Return [X, Y] of the center of cell containing provided text 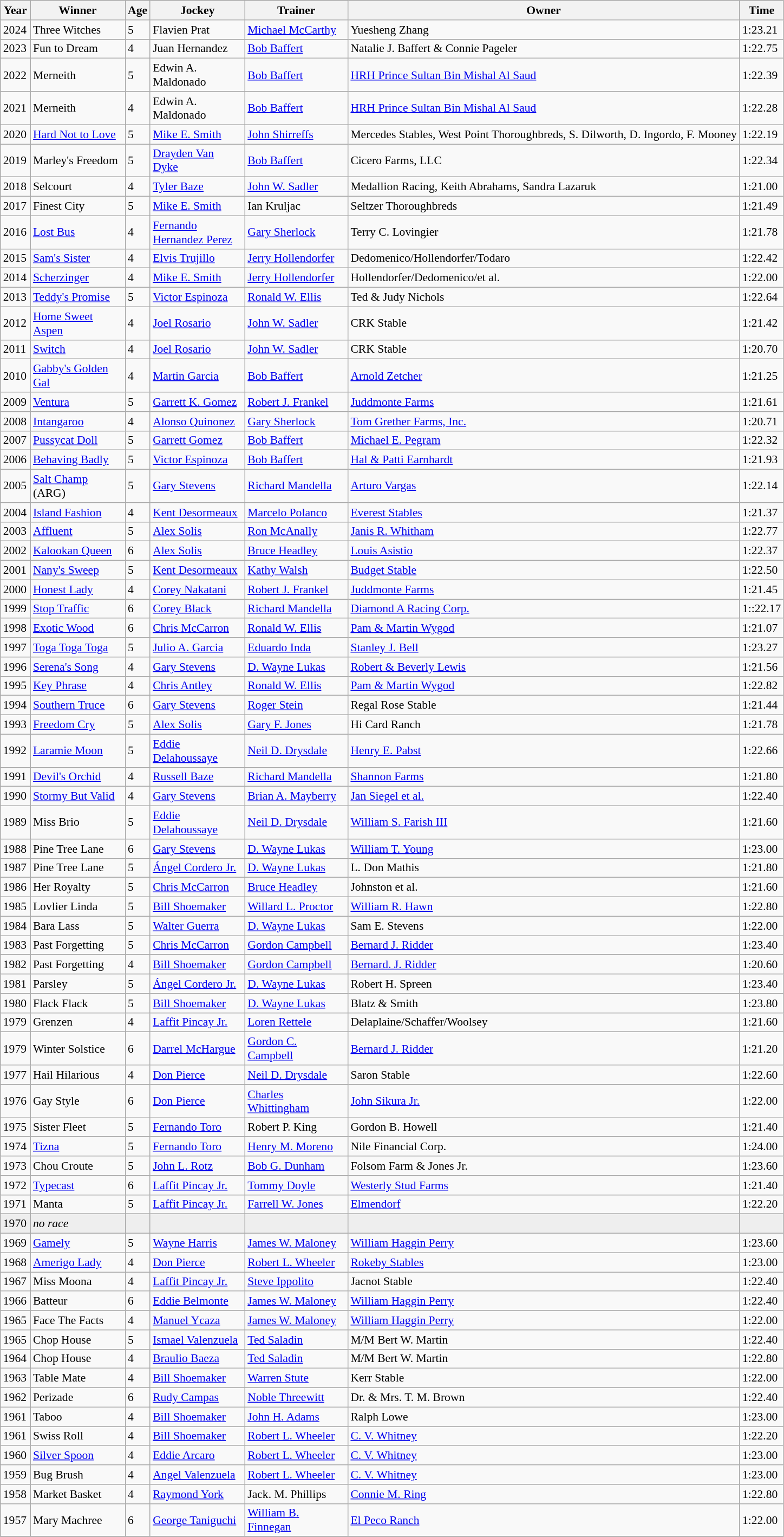
Mary Machree [78, 1520]
2013 [15, 297]
2019 [15, 160]
1988 [15, 849]
Alonso Quinonez [197, 421]
Serena's Song [78, 667]
Hail Hilarious [78, 1075]
1:22.39 [761, 75]
1964 [15, 1359]
Affluent [78, 531]
Time [761, 10]
Flavien Prat [197, 30]
Arturo Vargas [544, 487]
Fernando Hernandez Perez [197, 232]
Dedomenico/Hollendorfer/Todaro [544, 258]
1980 [15, 1003]
William R. Hawn [544, 907]
Tyler Baze [197, 187]
Eduardo Inda [296, 647]
Jack. M. Phillips [296, 1494]
Typecast [78, 1185]
1999 [15, 609]
Her Royalty [78, 887]
Garrett Gomez [197, 440]
2003 [15, 531]
Seltzer Thoroughbreds [544, 206]
Bara Lass [78, 926]
Manta [78, 1204]
1:21.25 [761, 376]
William S. Farish III [544, 822]
Year [15, 10]
1:21.37 [761, 513]
1996 [15, 667]
Ted & Judy Nichols [544, 297]
Roger Stein [296, 705]
Cicero Farms, LLC [544, 160]
Devil's Orchid [78, 777]
1970 [15, 1224]
1993 [15, 725]
Saron Stable [544, 1075]
2016 [15, 232]
Elmendorf [544, 1204]
1:22.77 [761, 531]
Swiss Roll [78, 1436]
Island Fashion [78, 513]
Drayden Van Dyke [197, 160]
Bernard. J. Ridder [544, 965]
1972 [15, 1185]
Behaving Badly [78, 460]
Robert H. Spreen [544, 984]
Owner [544, 10]
Stanley J. Bell [544, 647]
Exotic Wood [78, 628]
1977 [15, 1075]
Kerr Stable [544, 1378]
Farrell W. Jones [296, 1204]
Robert P. King [296, 1127]
2000 [15, 589]
Hi Card Ranch [544, 725]
1:21.61 [761, 402]
Winner [78, 10]
1:22.19 [761, 134]
Lost Bus [78, 232]
1:22.14 [761, 487]
Scherzinger [78, 278]
Eddie Belmonte [197, 1301]
1:24.00 [761, 1147]
Diamond A Racing Corp. [544, 609]
Switch [78, 349]
2007 [15, 440]
Arnold Zetcher [544, 376]
1969 [15, 1243]
1985 [15, 907]
Winter Solstice [78, 1049]
Gabby's Golden Gal [78, 376]
1976 [15, 1101]
Selcourt [78, 187]
Nile Financial Corp. [544, 1147]
Chris Antley [197, 686]
Braulio Baeza [197, 1359]
2008 [15, 421]
Sister Fleet [78, 1127]
1:21.45 [761, 589]
no race [78, 1224]
1975 [15, 1127]
2023 [15, 49]
1:21.56 [761, 667]
Terry C. Lovingier [544, 232]
Henry E. Pabst [544, 751]
1984 [15, 926]
1:21.20 [761, 1049]
Russell Baze [197, 777]
2001 [15, 570]
1989 [15, 822]
Budget Stable [544, 570]
Lovlier Linda [78, 907]
Steve Ippolito [296, 1282]
Southern Truce [78, 705]
2011 [15, 349]
Gamely [78, 1243]
Miss Brio [78, 822]
Ralph Lowe [544, 1417]
John Sikura Jr. [544, 1101]
2018 [15, 187]
Johnston et al. [544, 887]
William T. Young [544, 849]
Jan Siegel et al. [544, 796]
Grenzen [78, 1022]
1:22.32 [761, 440]
Marley's Freedom [78, 160]
Julio A. Garcia [197, 647]
Chou Croute [78, 1166]
Gordon B. Howell [544, 1127]
Gary F. Jones [296, 725]
Natalie J. Baffert & Connie Pageler [544, 49]
Warren Stute [296, 1378]
Bug Brush [78, 1475]
Three Witches [78, 30]
Sam's Sister [78, 258]
Hard Not to Love [78, 134]
Henry M. Moreno [296, 1147]
Noble Threewitt [296, 1398]
Yuesheng Zhang [544, 30]
2022 [15, 75]
1990 [15, 796]
1:22.37 [761, 551]
1971 [15, 1204]
Tommy Doyle [296, 1185]
Michael E. Pegram [544, 440]
Jacnot Stable [544, 1282]
Stormy But Valid [78, 796]
Eddie Arcaro [197, 1456]
1973 [15, 1166]
Manuel Ycaza [197, 1320]
Honest Lady [78, 589]
Brian A. Mayberry [296, 796]
1994 [15, 705]
1986 [15, 887]
Raymond York [197, 1494]
2002 [15, 551]
Fun to Dream [78, 49]
Miss Moona [78, 1282]
Perizade [78, 1398]
1:22.60 [761, 1075]
Toga Toga Toga [78, 647]
1:21.49 [761, 206]
1983 [15, 945]
Trainer [296, 10]
1:22.42 [761, 258]
2005 [15, 487]
1960 [15, 1456]
Juan Hernandez [197, 49]
Laramie Moon [78, 751]
George Taniguchi [197, 1520]
Wayne Harris [197, 1243]
Garrett K. Gomez [197, 402]
Mercedes Stables, West Point Thoroughbreds, S. Dilworth, D. Ingordo, F. Mooney [544, 134]
Bob G. Dunham [296, 1166]
Salt Champ (ARG) [78, 487]
1974 [15, 1147]
2010 [15, 376]
1:22.28 [761, 108]
1967 [15, 1282]
Darrel McHargue [197, 1049]
1959 [15, 1475]
Michael McCarthy [296, 30]
Elvis Trujillo [197, 258]
Tom Grether Farms, Inc. [544, 421]
Stop Traffic [78, 609]
Freedom Cry [78, 725]
Angel Valenzuela [197, 1475]
1966 [15, 1301]
2012 [15, 323]
Table Mate [78, 1378]
1:22.82 [761, 686]
Loren Rettele [296, 1022]
1:20.71 [761, 421]
1:23.80 [761, 1003]
1:22.66 [761, 751]
1:21.93 [761, 460]
Kalookan Queen [78, 551]
Silver Spoon [78, 1456]
Ismael Valenzuela [197, 1340]
Medallion Racing, Keith Abrahams, Sandra Lazaruk [544, 187]
Rudy Campas [197, 1398]
2009 [15, 402]
1:20.60 [761, 965]
1987 [15, 868]
1958 [15, 1494]
Sam E. Stevens [544, 926]
Regal Rose Stable [544, 705]
William B. Finnegan [296, 1520]
1:22.64 [761, 297]
Delaplaine/Schaffer/Woolsey [544, 1022]
Key Phrase [78, 686]
1:21.44 [761, 705]
Nany's Sweep [78, 570]
1:22.75 [761, 49]
2021 [15, 108]
1:21.07 [761, 628]
Gay Style [78, 1101]
Amerigo Lady [78, 1262]
2017 [15, 206]
L. Don Mathis [544, 868]
Willard L. Proctor [296, 907]
Taboo [78, 1417]
1:20.70 [761, 349]
Flack Flack [78, 1003]
Jockey [197, 10]
1982 [15, 965]
John Shirreffs [296, 134]
1:21.00 [761, 187]
Charles Whittingham [296, 1101]
Everest Stables [544, 513]
Teddy's Promise [78, 297]
1:22.34 [761, 160]
Marcelo Polanco [296, 513]
Face The Facts [78, 1320]
Parsley [78, 984]
Rokeby Stables [544, 1262]
Ventura [78, 402]
1:22.50 [761, 570]
Robert & Beverly Lewis [544, 667]
John L. Rotz [197, 1166]
Market Basket [78, 1494]
Gordon C. Campbell [296, 1049]
John H. Adams [296, 1417]
1968 [15, 1262]
2020 [15, 134]
1::22.17 [761, 609]
Shannon Farms [544, 777]
Pussycat Doll [78, 440]
Home Sweet Aspen [78, 323]
Ian Kruljac [296, 206]
Louis Asistio [544, 551]
1:21.42 [761, 323]
Blatz & Smith [544, 1003]
Corey Nakatani [197, 589]
2014 [15, 278]
Finest City [78, 206]
Westerly Stud Farms [544, 1185]
1991 [15, 777]
Intangaroo [78, 421]
Ron McAnally [296, 531]
Corey Black [197, 609]
Martin Garcia [197, 376]
2015 [15, 258]
1998 [15, 628]
2024 [15, 30]
Kathy Walsh [296, 570]
1963 [15, 1378]
1957 [15, 1520]
Age [138, 10]
Tizna [78, 1147]
Folsom Farm & Jones Jr. [544, 1166]
2006 [15, 460]
El Peco Ranch [544, 1520]
Walter Guerra [197, 926]
1992 [15, 751]
1:23.21 [761, 30]
Janis R. Whitham [544, 531]
1981 [15, 984]
Hollendorfer/Dedomenico/et al. [544, 278]
1997 [15, 647]
1995 [15, 686]
Connie M. Ring [544, 1494]
1962 [15, 1398]
2004 [15, 513]
Dr. & Mrs. T. M. Brown [544, 1398]
Hal & Patti Earnhardt [544, 460]
1:23.27 [761, 647]
Batteur [78, 1301]
